Capture the cell that displays the provided text and extract its [X, Y] central coordinate. 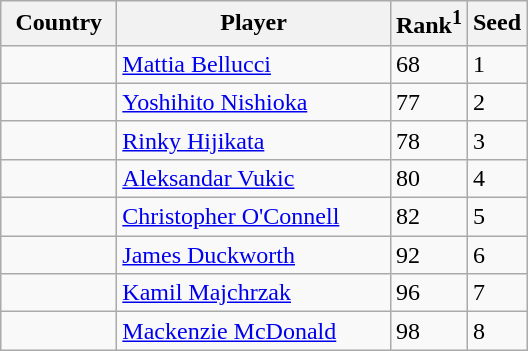
Country [59, 24]
4 [496, 178]
1 [496, 64]
Mackenzie McDonald [254, 331]
2 [496, 102]
96 [428, 293]
Kamil Majchrzak [254, 293]
68 [428, 64]
8 [496, 331]
7 [496, 293]
77 [428, 102]
Rinky Hijikata [254, 140]
Mattia Bellucci [254, 64]
Yoshihito Nishioka [254, 102]
5 [496, 217]
Rank1 [428, 24]
Aleksandar Vukic [254, 178]
Seed [496, 24]
82 [428, 217]
80 [428, 178]
Player [254, 24]
92 [428, 255]
98 [428, 331]
3 [496, 140]
6 [496, 255]
Christopher O'Connell [254, 217]
James Duckworth [254, 255]
78 [428, 140]
